Search for the cell housing the specified text and yield its [x, y] center coordinate. 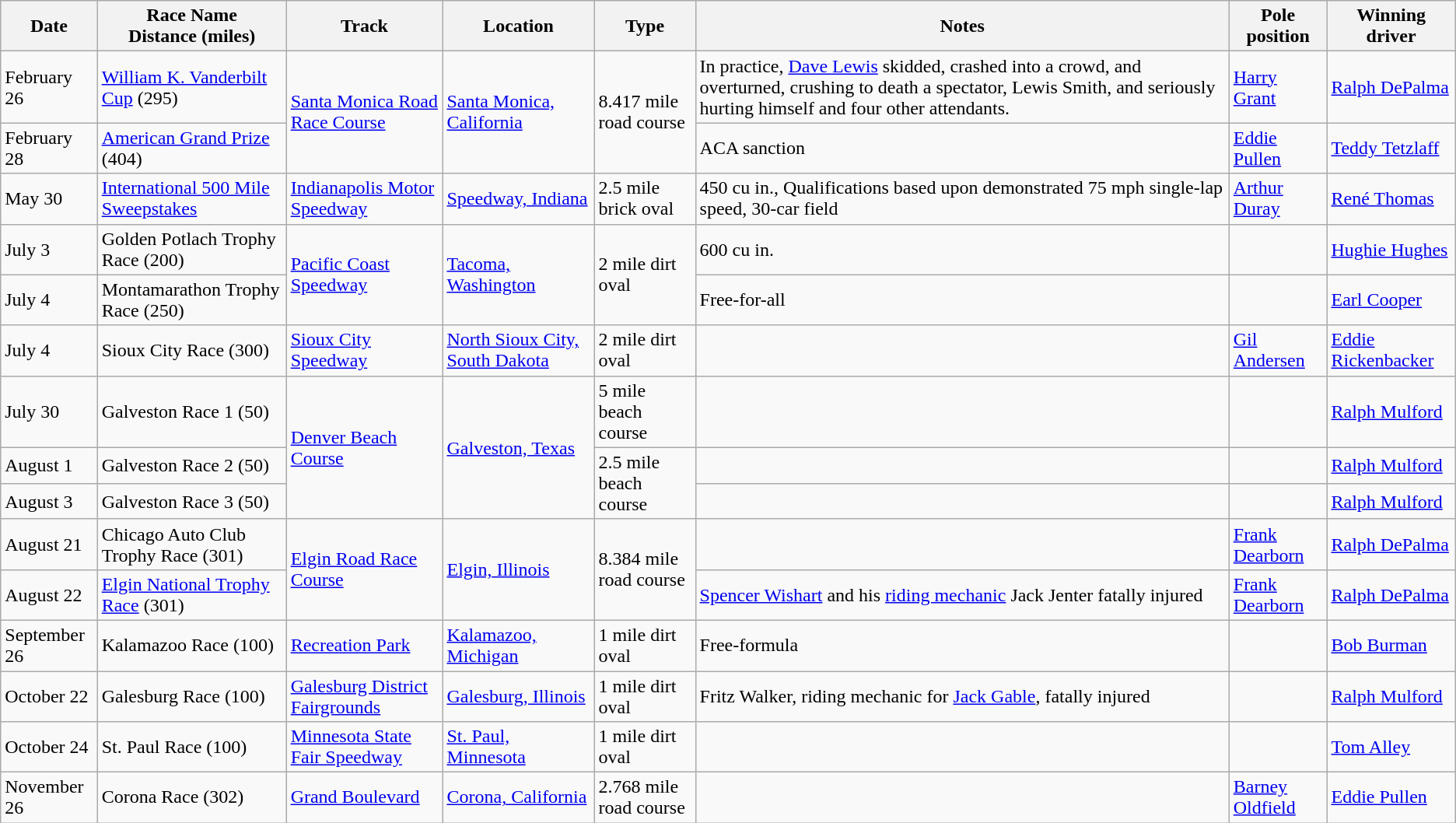
Gil Andersen [1278, 350]
September 26 [49, 646]
2.5 mile brick oval [645, 199]
450 cu in., Qualifications based upon demonstrated 75 mph single-lap speed, 30-car field [962, 199]
Galesburg District Fairgrounds [364, 695]
November 26 [49, 798]
Sioux City Speedway [364, 350]
Arthur Duray [1278, 199]
American Grand Prize (404) [191, 148]
Earl Cooper [1391, 300]
Kalamazoo Race (100) [191, 646]
Kalamazoo, Michigan [518, 646]
October 22 [49, 695]
5 mile beach course [645, 411]
Speedway, Indiana [518, 199]
Date [49, 26]
William K. Vanderbilt Cup (295) [191, 87]
Barney Oldfield [1278, 798]
Notes [962, 26]
René Thomas [1391, 199]
St. Paul Race (100) [191, 747]
Tom Alley [1391, 747]
Elgin National Trophy Race (301) [191, 594]
July 3 [49, 249]
8.384 mile road course [645, 569]
Pole position [1278, 26]
Eddie Rickenbacker [1391, 350]
Winning driver [1391, 26]
Tacoma, Washington [518, 275]
Galveston Race 1 (50) [191, 411]
Chicago Auto Club Trophy Race (301) [191, 545]
Minnesota State Fair Speedway [364, 747]
Free-for-all [962, 300]
Elgin, Illinois [518, 569]
2.768 mile road course [645, 798]
Galesburg, Illinois [518, 695]
Spencer Wishart and his riding mechanic Jack Jenter fatally injured [962, 594]
February 28 [49, 148]
Corona, California [518, 798]
Location [518, 26]
Harry Grant [1278, 87]
Galesburg Race (100) [191, 695]
Santa Monica Road Race Course [364, 112]
Galveston Race 2 (50) [191, 465]
Sioux City Race (300) [191, 350]
Type [645, 26]
Santa Monica, California [518, 112]
600 cu in. [962, 249]
Montamarathon Trophy Race (250) [191, 300]
February 26 [49, 87]
August 21 [49, 545]
ACA sanction [962, 148]
Galveston Race 3 (50) [191, 501]
August 3 [49, 501]
Elgin Road Race Course [364, 569]
Teddy Tetzlaff [1391, 148]
Bob Burman [1391, 646]
North Sioux City, South Dakota [518, 350]
2.5 mile beach course [645, 483]
Golden Potlach Trophy Race (200) [191, 249]
August 22 [49, 594]
August 1 [49, 465]
Indianapolis Motor Speedway [364, 199]
Track [364, 26]
Recreation Park [364, 646]
Free-formula [962, 646]
Corona Race (302) [191, 798]
St. Paul, Minnesota [518, 747]
Galveston, Texas [518, 447]
Grand Boulevard [364, 798]
Race NameDistance (miles) [191, 26]
October 24 [49, 747]
May 30 [49, 199]
8.417 mile road course [645, 112]
International 500 Mile Sweepstakes [191, 199]
Fritz Walker, riding mechanic for Jack Gable, fatally injured [962, 695]
Pacific Coast Speedway [364, 275]
Denver Beach Course [364, 447]
July 30 [49, 411]
Hughie Hughes [1391, 249]
